Identify which cell holds the provided text, then report its (x, y) central coordinate. 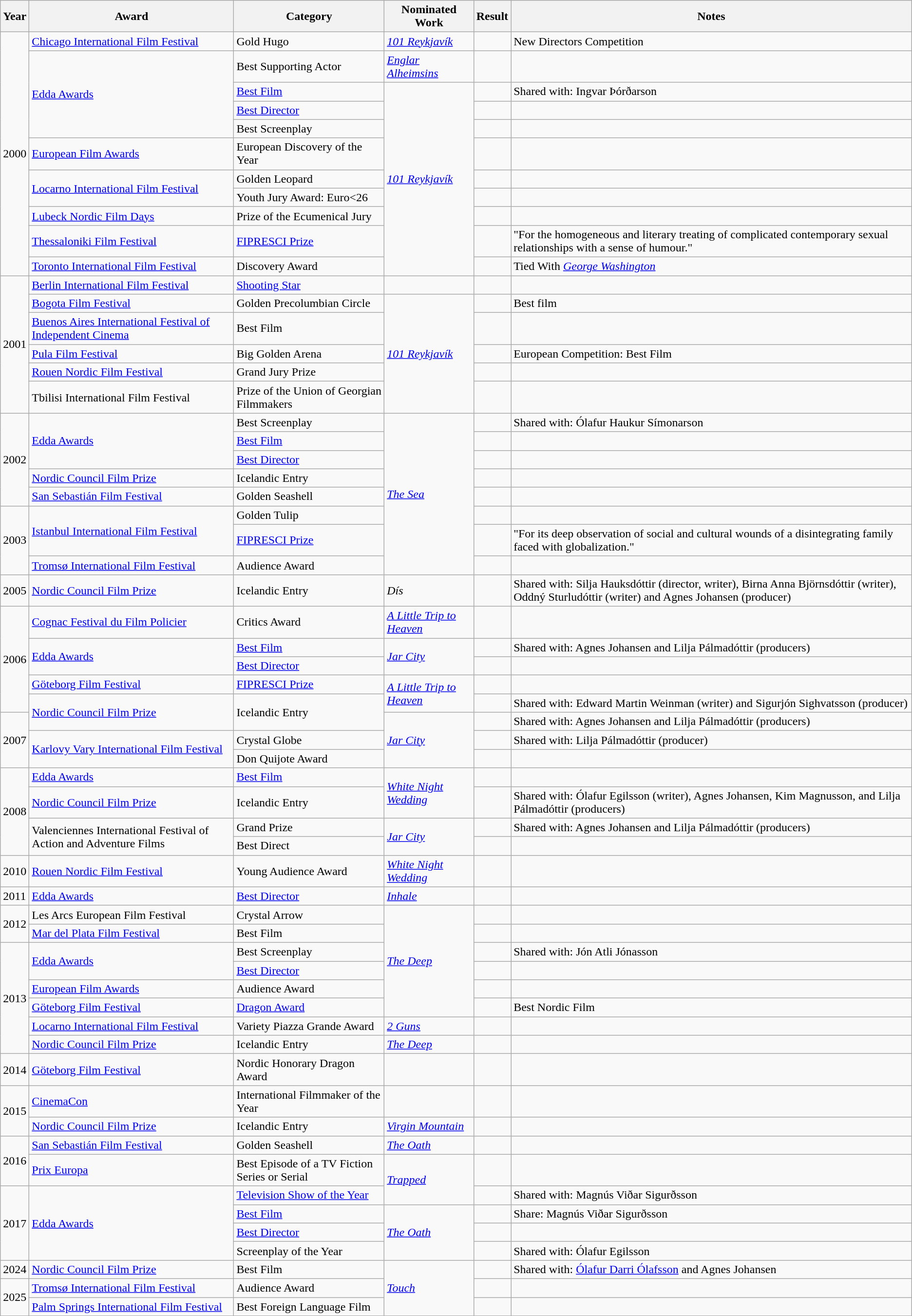
Chicago International Film Festival (132, 41)
Young Audience Award (309, 871)
2017 (15, 1223)
International Filmmaker of the Year (309, 1101)
Shared with: Ólafur Egilsson (writer), Agnes Johansen, Kim Magnusson, and Lilja Pálmadóttir (producers) (711, 802)
New Directors Competition (711, 41)
The Sea (429, 494)
2003 (15, 540)
Shared with: Lilja Pálmadóttir (producer) (711, 740)
Notes (711, 17)
Crystal Arrow (309, 915)
Best Supporting Actor (309, 66)
Cognac Festival du Film Policier (132, 622)
Result (492, 17)
2 Guns (429, 1026)
Nominated Work (429, 17)
2013 (15, 998)
Gold Hugo (309, 41)
2008 (15, 812)
2012 (15, 924)
2016 (15, 1161)
2011 (15, 896)
Year (15, 17)
Youth Jury Award: Euro<26 (309, 197)
Virgin Mountain (429, 1126)
Variety Piazza Grande Award (309, 1026)
Discovery Award (309, 266)
Palm Springs International Film Festival (132, 1306)
Prix Europa (132, 1170)
Shared with: Magnús Viðar Sigurðsson (711, 1195)
Grand Jury Prize (309, 372)
Shared with: Jón Atli Jónasson (711, 952)
Crystal Globe (309, 740)
Shared with: Edward Martin Weinman (writer) and Sigurjón Sighvatsson (producer) (711, 703)
Best Nordic Film (711, 1008)
2024 (15, 1269)
2000 (15, 154)
Shared with: Ólafur Darri Ólafsson and Agnes Johansen (711, 1269)
Istanbul International Film Festival (132, 531)
2025 (15, 1297)
Screenplay of the Year (309, 1251)
Television Show of the Year (309, 1195)
Lubeck Nordic Film Days (132, 216)
Inhale (429, 896)
Nordic Honorary Dragon Award (309, 1070)
Best film (711, 304)
Big Golden Arena (309, 354)
Berlin International Film Festival (132, 285)
2001 (15, 344)
Best Foreign Language Film (309, 1306)
"For the homogeneous and literary treating of complicated contemporary sexual relationships with a sense of humour." (711, 241)
Shooting Star (309, 285)
Golden Tulip (309, 515)
Category (309, 17)
Shared with: Ólafur Haukur Símonarson (711, 422)
Bogota Film Festival (132, 304)
Award (132, 17)
Grand Prize (309, 827)
Mar del Plata Film Festival (132, 933)
Best Direct (309, 846)
Golden Precolumbian Circle (309, 304)
Best Episode of a TV Fiction Series or Serial (309, 1170)
European Discovery of the Year (309, 154)
Share: Magnús Viðar Sigurðsson (711, 1214)
Trapped (429, 1179)
European Competition: Best Film (711, 354)
Don Quijote Award (309, 759)
Prize of the Ecumenical Jury (309, 216)
Tbilisi International Film Festival (132, 398)
Touch (429, 1288)
2010 (15, 871)
Les Arcs European Film Festival (132, 915)
Valenciennes International Festival of Action and Adventure Films (132, 837)
Tied With George Washington (711, 266)
Englar Alheimsins (429, 66)
Critics Award (309, 622)
Prize of the Union of Georgian Filmmakers (309, 398)
Shared with: Silja Hauksdóttir (director, writer), Birna Anna Björnsdóttir (writer), Oddný Sturludóttir (writer) and Agnes Johansen (producer) (711, 591)
Dragon Award (309, 1008)
Shared with: Ingvar Þórðarson (711, 92)
Golden Leopard (309, 179)
Dís (429, 591)
Toronto International Film Festival (132, 266)
2002 (15, 459)
2005 (15, 591)
Karlovy Vary International Film Festival (132, 749)
2014 (15, 1070)
2007 (15, 740)
2006 (15, 659)
2015 (15, 1111)
Shared with: Ólafur Egilsson (711, 1251)
CinemaCon (132, 1101)
Buenos Aires International Festival of Independent Cinema (132, 328)
Pula Film Festival (132, 354)
Thessaloniki Film Festival (132, 241)
"For its deep observation of social and cultural wounds of a disintegrating family faced with globalization." (711, 540)
